Determine the [X, Y] coordinate at the center of the cell enclosing the given text.  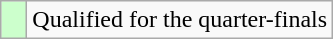
Qualified for the quarter-finals [180, 20]
